Pinpoint the cell where the given text exists, returning its (x, y) midpoint coordinate. 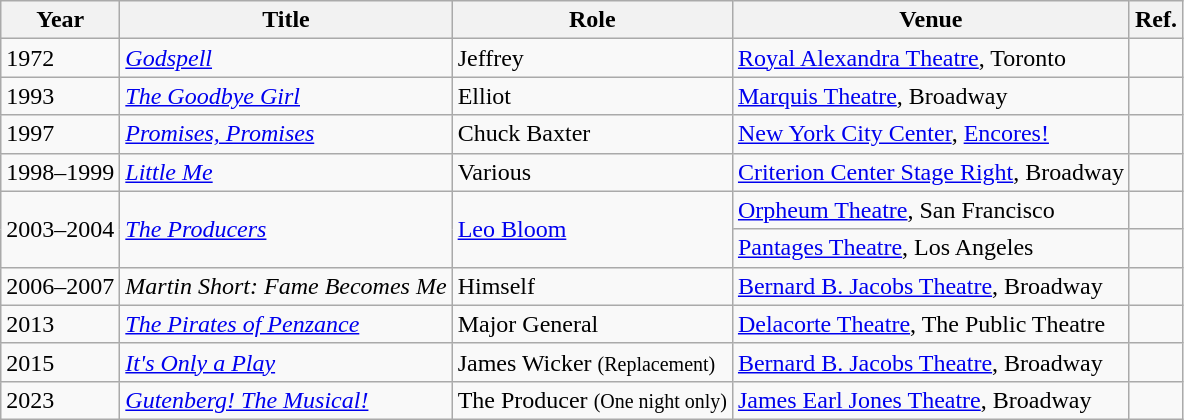
1972 (60, 58)
Venue (930, 20)
Year (60, 20)
2003–2004 (60, 229)
Orpheum Theatre, San Francisco (930, 210)
2013 (60, 324)
It's Only a Play (286, 362)
2015 (60, 362)
New York City Center, Encores! (930, 134)
The Goodbye Girl (286, 96)
The Pirates of Penzance (286, 324)
Godspell (286, 58)
Various (592, 172)
Himself (592, 286)
Criterion Center Stage Right, Broadway (930, 172)
Little Me (286, 172)
Major General (592, 324)
The Producer (One night only) (592, 400)
Ref. (1156, 20)
Promises, Promises (286, 134)
Marquis Theatre, Broadway (930, 96)
Elliot (592, 96)
James Wicker (Replacement) (592, 362)
Chuck Baxter (592, 134)
Pantages Theatre, Los Angeles (930, 248)
Martin Short: Fame Becomes Me (286, 286)
1993 (60, 96)
Gutenberg! The Musical! (286, 400)
Title (286, 20)
Role (592, 20)
2006–2007 (60, 286)
1998–1999 (60, 172)
2023 (60, 400)
Jeffrey (592, 58)
James Earl Jones Theatre, Broadway (930, 400)
The Producers (286, 229)
Royal Alexandra Theatre, Toronto (930, 58)
Delacorte Theatre, The Public Theatre (930, 324)
Leo Bloom (592, 229)
1997 (60, 134)
